Return the [X, Y] coordinate for the center point of the cell that contains the specified text.  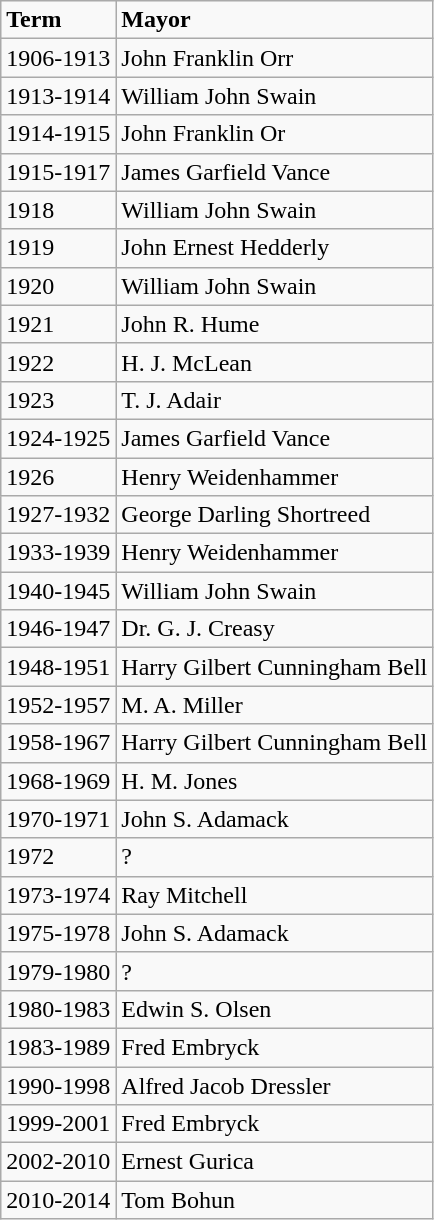
1926 [58, 477]
1920 [58, 286]
John Franklin Or [274, 134]
1970-1971 [58, 819]
Term [58, 20]
1958-1967 [58, 743]
1927-1932 [58, 515]
1940-1945 [58, 591]
1999-2001 [58, 1124]
Tom Bohun [274, 1200]
1968-1969 [58, 781]
2010-2014 [58, 1200]
Alfred Jacob Dressler [274, 1085]
1933-1939 [58, 553]
1979-1980 [58, 971]
1906-1913 [58, 58]
John Franklin Orr [274, 58]
1921 [58, 324]
1975-1978 [58, 933]
1952-1957 [58, 705]
Edwin S. Olsen [274, 1009]
John Ernest Hedderly [274, 248]
John R. Hume [274, 324]
Ray Mitchell [274, 895]
1973-1974 [58, 895]
1980-1983 [58, 1009]
H. M. Jones [274, 781]
1983-1989 [58, 1047]
George Darling Shortreed [274, 515]
T. J. Adair [274, 400]
1946-1947 [58, 629]
M. A. Miller [274, 705]
Dr. G. J. Creasy [274, 629]
1922 [58, 362]
1972 [58, 857]
1990-1998 [58, 1085]
1915-1917 [58, 172]
1919 [58, 248]
Ernest Gurica [274, 1162]
Mayor [274, 20]
1913-1914 [58, 96]
2002-2010 [58, 1162]
1918 [58, 210]
1948-1951 [58, 667]
1914-1915 [58, 134]
H. J. McLean [274, 362]
1923 [58, 400]
1924-1925 [58, 438]
